Capture the cell that displays the provided text and extract its [X, Y] central coordinate. 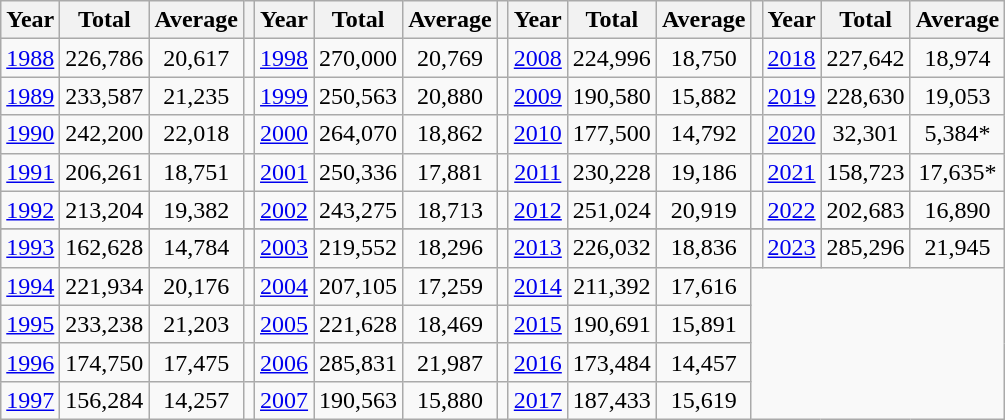
22,018 [196, 134]
250,336 [358, 172]
233,238 [104, 324]
21,945 [958, 248]
17,616 [704, 286]
2018 [792, 58]
1992 [30, 210]
16,890 [958, 210]
230,228 [612, 172]
14,784 [196, 248]
1999 [284, 96]
1995 [30, 324]
1990 [30, 134]
14,792 [704, 134]
227,642 [866, 58]
17,881 [450, 172]
1989 [30, 96]
1997 [30, 400]
221,934 [104, 286]
1994 [30, 286]
5,384* [958, 134]
14,457 [704, 362]
20,769 [450, 58]
233,587 [104, 96]
226,786 [104, 58]
202,683 [866, 210]
19,053 [958, 96]
2017 [538, 400]
219,552 [358, 248]
2011 [538, 172]
207,105 [358, 286]
2020 [792, 134]
19,382 [196, 210]
18,296 [450, 248]
158,723 [866, 172]
2016 [538, 362]
2023 [792, 248]
15,882 [704, 96]
19,186 [704, 172]
2012 [538, 210]
2013 [538, 248]
2010 [538, 134]
32,301 [866, 134]
17,259 [450, 286]
1996 [30, 362]
190,563 [358, 400]
206,261 [104, 172]
15,891 [704, 324]
15,619 [704, 400]
221,628 [358, 324]
2014 [538, 286]
211,392 [612, 286]
285,831 [358, 362]
2015 [538, 324]
2001 [284, 172]
21,235 [196, 96]
21,987 [450, 362]
2019 [792, 96]
264,070 [358, 134]
2022 [792, 210]
2008 [538, 58]
14,257 [196, 400]
187,433 [612, 400]
1998 [284, 58]
18,862 [450, 134]
18,469 [450, 324]
1988 [30, 58]
2005 [284, 324]
2004 [284, 286]
18,974 [958, 58]
20,919 [704, 210]
162,628 [104, 248]
226,032 [612, 248]
17,635* [958, 172]
15,880 [450, 400]
156,284 [104, 400]
2007 [284, 400]
2002 [284, 210]
285,296 [866, 248]
243,275 [358, 210]
18,836 [704, 248]
190,580 [612, 96]
177,500 [612, 134]
20,880 [450, 96]
213,204 [104, 210]
18,751 [196, 172]
17,475 [196, 362]
20,176 [196, 286]
18,713 [450, 210]
173,484 [612, 362]
2009 [538, 96]
2003 [284, 248]
224,996 [612, 58]
20,617 [196, 58]
18,750 [704, 58]
228,630 [866, 96]
251,024 [612, 210]
270,000 [358, 58]
242,200 [104, 134]
2006 [284, 362]
190,691 [612, 324]
250,563 [358, 96]
174,750 [104, 362]
1991 [30, 172]
2021 [792, 172]
2000 [284, 134]
21,203 [196, 324]
1993 [30, 248]
